Locate the cell with the specified text and output its [X, Y] center coordinate. 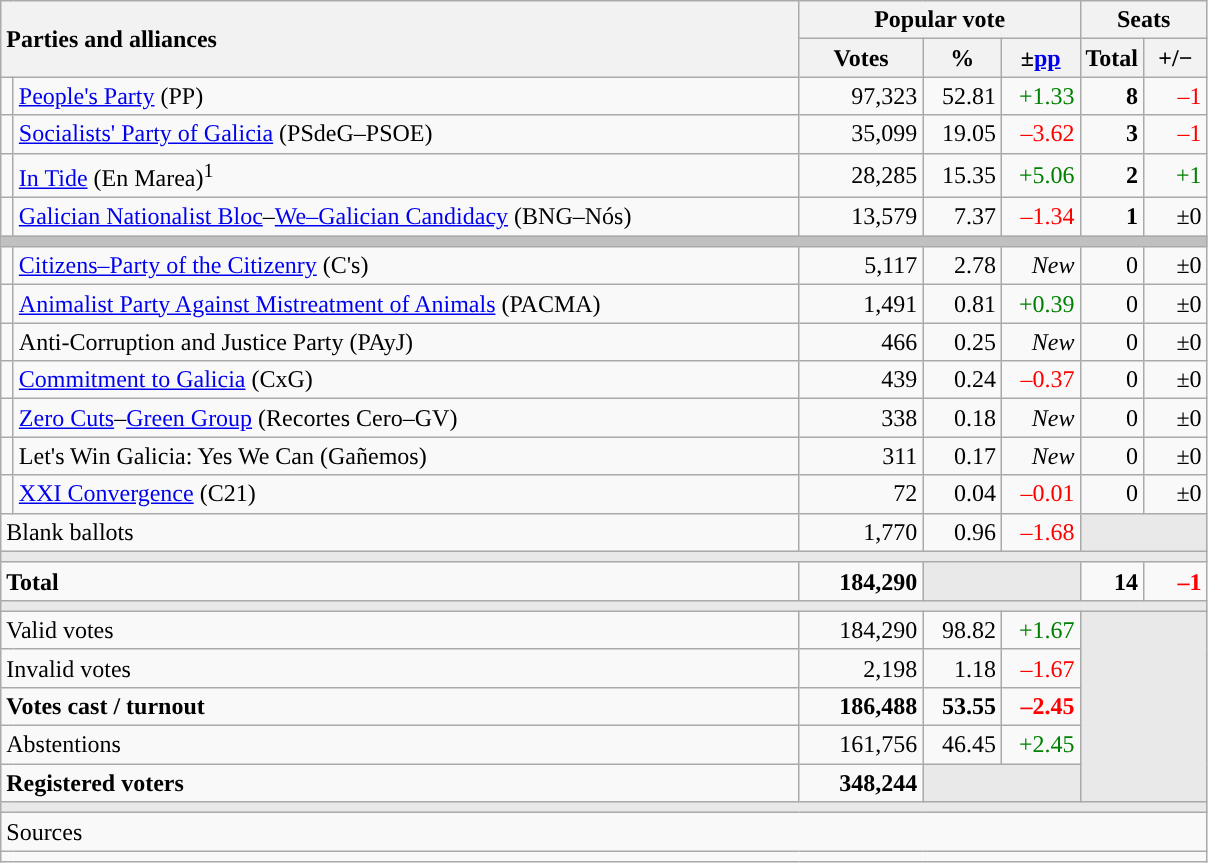
–1.67 [1040, 668]
Citizens–Party of the Citizenry (C's) [406, 266]
52.81 [962, 96]
72 [861, 494]
+/− [1176, 58]
1 [1112, 217]
53.55 [962, 706]
0.17 [962, 456]
0.96 [962, 532]
XXI Convergence (C21) [406, 494]
Popular vote [940, 20]
Registered voters [400, 783]
161,756 [861, 745]
Animalist Party Against Mistreatment of Animals (PACMA) [406, 304]
–3.62 [1040, 134]
1.18 [962, 668]
+2.45 [1040, 745]
0.25 [962, 342]
% [962, 58]
2.78 [962, 266]
Galician Nationalist Bloc–We–Galician Candidacy (BNG–Nós) [406, 217]
In Tide (En Marea)1 [406, 176]
Commitment to Galicia (CxG) [406, 380]
Sources [604, 832]
5,117 [861, 266]
98.82 [962, 630]
+1.67 [1040, 630]
Valid votes [400, 630]
0.04 [962, 494]
–0.37 [1040, 380]
28,285 [861, 176]
3 [1112, 134]
186,488 [861, 706]
2 [1112, 176]
Zero Cuts–Green Group (Recortes Cero–GV) [406, 418]
+1 [1176, 176]
35,099 [861, 134]
Votes cast / turnout [400, 706]
Invalid votes [400, 668]
Abstentions [400, 745]
13,579 [861, 217]
8 [1112, 96]
439 [861, 380]
0.81 [962, 304]
People's Party (PP) [406, 96]
311 [861, 456]
+0.39 [1040, 304]
15.35 [962, 176]
0.24 [962, 380]
–1.68 [1040, 532]
Parties and alliances [400, 39]
46.45 [962, 745]
0.18 [962, 418]
Let's Win Galicia: Yes We Can (Gañemos) [406, 456]
1,770 [861, 532]
2,198 [861, 668]
7.37 [962, 217]
+1.33 [1040, 96]
Socialists' Party of Galicia (PSdeG–PSOE) [406, 134]
348,244 [861, 783]
–1.34 [1040, 217]
Blank ballots [400, 532]
466 [861, 342]
Seats [1144, 20]
Anti-Corruption and Justice Party (PAyJ) [406, 342]
Votes [861, 58]
14 [1112, 581]
338 [861, 418]
1,491 [861, 304]
19.05 [962, 134]
–0.01 [1040, 494]
+5.06 [1040, 176]
±pp [1040, 58]
97,323 [861, 96]
–2.45 [1040, 706]
